Determine the [X, Y] coordinate at the center of the cell enclosing the given text.  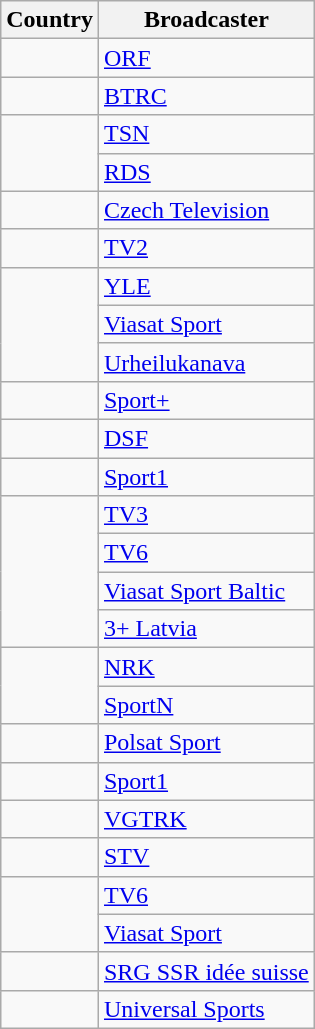
ORF [206, 58]
Country [50, 20]
Polsat Sport [206, 743]
RDS [206, 172]
Urheilukanava [206, 362]
3+ Latvia [206, 629]
Universal Sports [206, 1009]
NRK [206, 667]
TSN [206, 134]
SportN [206, 705]
VGTRK [206, 819]
TV3 [206, 515]
BTRC [206, 96]
YLE [206, 286]
STV [206, 857]
Broadcaster [206, 20]
DSF [206, 438]
Sport+ [206, 400]
TV2 [206, 248]
Viasat Sport Baltic [206, 591]
SRG SSR idée suisse [206, 971]
Czech Television [206, 210]
